Identify which cell holds the provided text, then report its [x, y] central coordinate. 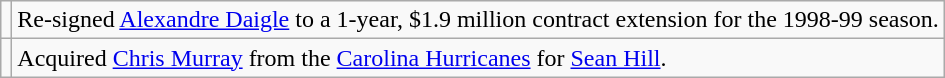
Acquired Chris Murray from the Carolina Hurricanes for Sean Hill. [478, 58]
Re-signed Alexandre Daigle to a 1-year, $1.9 million contract extension for the 1998-99 season. [478, 20]
